Return the [X, Y] coordinate for the center point of the cell that contains the specified text.  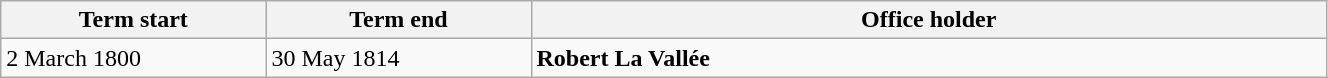
Robert La Vallée [928, 58]
Office holder [928, 20]
Term end [398, 20]
2 March 1800 [134, 58]
Term start [134, 20]
30 May 1814 [398, 58]
